Identify which cell holds the provided text, then report its [x, y] central coordinate. 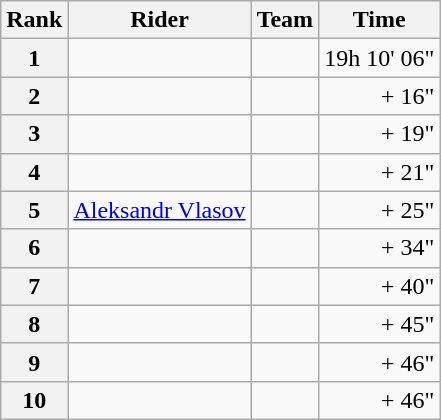
19h 10' 06" [380, 58]
+ 34" [380, 248]
Time [380, 20]
Aleksandr Vlasov [160, 210]
5 [34, 210]
+ 45" [380, 324]
7 [34, 286]
1 [34, 58]
+ 21" [380, 172]
Rider [160, 20]
+ 40" [380, 286]
9 [34, 362]
Rank [34, 20]
+ 16" [380, 96]
8 [34, 324]
3 [34, 134]
+ 25" [380, 210]
4 [34, 172]
10 [34, 400]
6 [34, 248]
+ 19" [380, 134]
2 [34, 96]
Team [285, 20]
